Output the [x, y] coordinate of the center of the cell containing the given text.  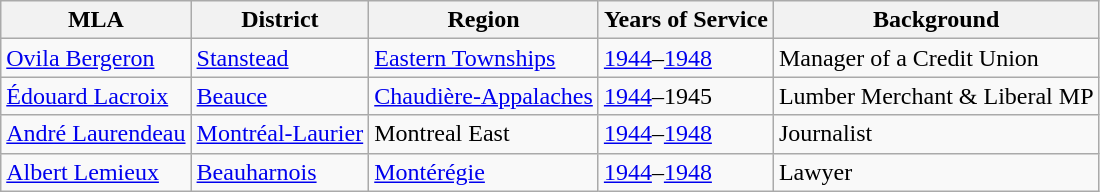
Beauharnois [280, 172]
Background [936, 20]
Beauce [280, 96]
Journalist [936, 134]
Manager of a Credit Union [936, 58]
Eastern Townships [484, 58]
Albert Lemieux [96, 172]
Ovila Bergeron [96, 58]
Montérégie [484, 172]
Lawyer [936, 172]
Montreal East [484, 134]
Montréal-Laurier [280, 134]
Years of Service [686, 20]
Chaudière-Appalaches [484, 96]
Region [484, 20]
Édouard Lacroix [96, 96]
Lumber Merchant & Liberal MP [936, 96]
MLA [96, 20]
District [280, 20]
1944–1945 [686, 96]
André Laurendeau [96, 134]
Stanstead [280, 58]
